Detect which cell encompasses the target text, then output its [x, y] center coordinate. 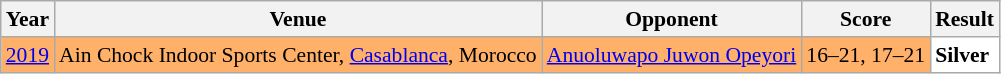
Venue [298, 19]
Result [964, 19]
Silver [964, 55]
Anuoluwapo Juwon Opeyori [672, 55]
2019 [28, 55]
Opponent [672, 19]
Ain Chock Indoor Sports Center, Casablanca, Morocco [298, 55]
Score [866, 19]
Year [28, 19]
16–21, 17–21 [866, 55]
